From the cell containing the given text, extract its center point as [x, y] coordinate. 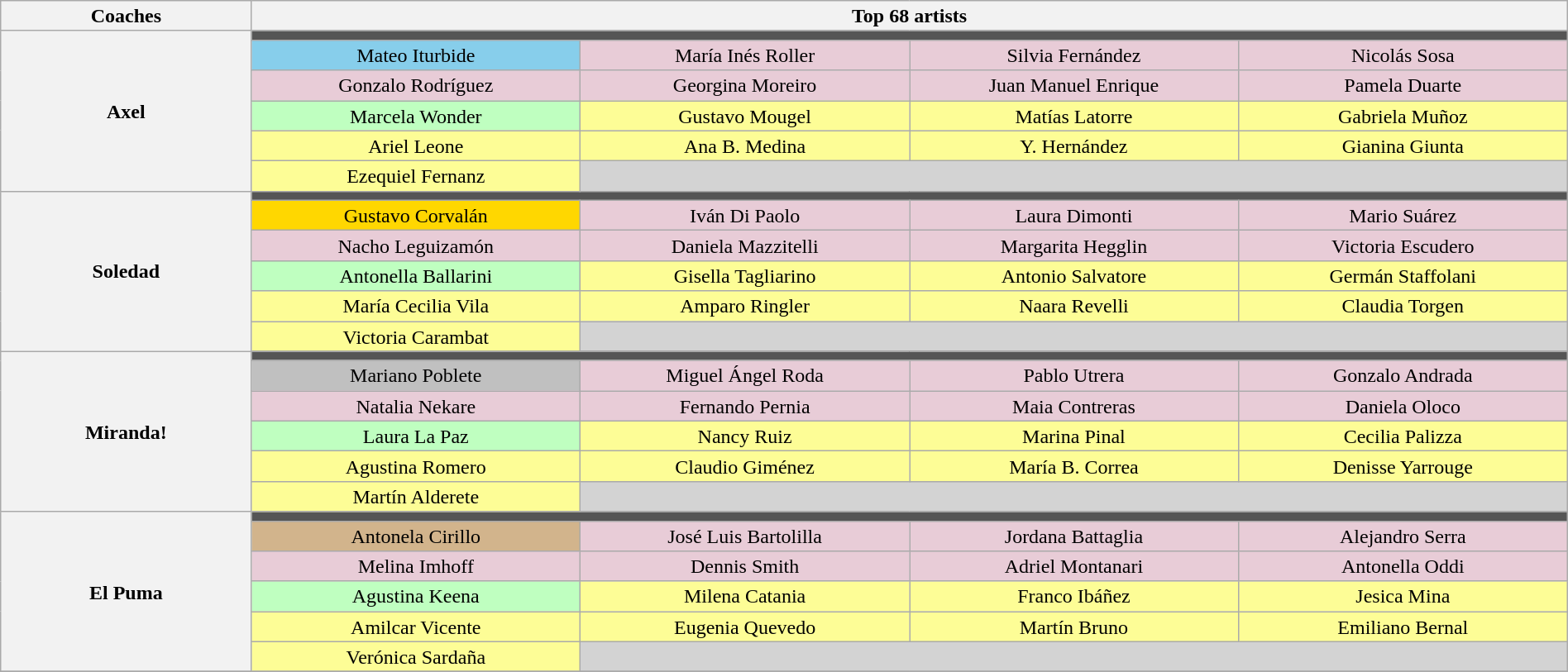
María B. Correa [1074, 466]
Gustavo Corvalán [416, 215]
Daniela Mazzitelli [745, 246]
Ariel Leone [416, 145]
Agustina Keena [416, 597]
Naara Revelli [1074, 306]
Gonzalo Rodríguez [416, 86]
Margarita Hegglin [1074, 246]
Dennis Smith [745, 567]
Antonella Ballarini [416, 276]
Adriel Montanari [1074, 567]
Emiliano Bernal [1403, 627]
Eugenia Quevedo [745, 627]
Nancy Ruiz [745, 436]
Ezequiel Fernanz [416, 177]
Miguel Ángel Roda [745, 375]
Mateo Iturbide [416, 55]
Milena Catania [745, 597]
Pamela Duarte [1403, 86]
Cecilia Palizza [1403, 436]
Antonella Oddi [1403, 567]
Franco Ibáñez [1074, 597]
Victoria Carambat [416, 336]
Germán Staffolani [1403, 276]
Marina Pinal [1074, 436]
Antonio Salvatore [1074, 276]
Mariano Poblete [416, 375]
Daniela Oloco [1403, 407]
Soledad [126, 271]
Verónica Sardaña [416, 656]
Gabriela Muñoz [1403, 116]
Iván Di Paolo [745, 215]
Martín Alderete [416, 496]
Juan Manuel Enrique [1074, 86]
Laura La Paz [416, 436]
Top 68 artists [910, 17]
Mario Suárez [1403, 215]
María Inés Roller [745, 55]
Pablo Utrera [1074, 375]
Natalia Nekare [416, 407]
Agustina Romero [416, 466]
Victoria Escudero [1403, 246]
José Luis Bartolilla [745, 536]
Georgina Moreiro [745, 86]
El Puma [126, 592]
Denisse Yarrouge [1403, 466]
Claudia Torgen [1403, 306]
Coaches [126, 17]
Nacho Leguizamón [416, 246]
Antonela Cirillo [416, 536]
Nicolás Sosa [1403, 55]
Axel [126, 111]
Miranda! [126, 431]
Fernando Pernia [745, 407]
Silvia Fernández [1074, 55]
Melina Imhoff [416, 567]
Maia Contreras [1074, 407]
Gisella Tagliarino [745, 276]
Matías Latorre [1074, 116]
Gianina Giunta [1403, 145]
Claudio Giménez [745, 466]
Y. Hernández [1074, 145]
Alejandro Serra [1403, 536]
Laura Dimonti [1074, 215]
Ana B. Medina [745, 145]
Amparo Ringler [745, 306]
Gonzalo Andrada [1403, 375]
Marcela Wonder [416, 116]
Gustavo Mougel [745, 116]
Jordana Battaglia [1074, 536]
María Cecilia Vila [416, 306]
Amilcar Vicente [416, 627]
Martín Bruno [1074, 627]
Jesica Mina [1403, 597]
